Detect which cell encompasses the target text, then output its [x, y] center coordinate. 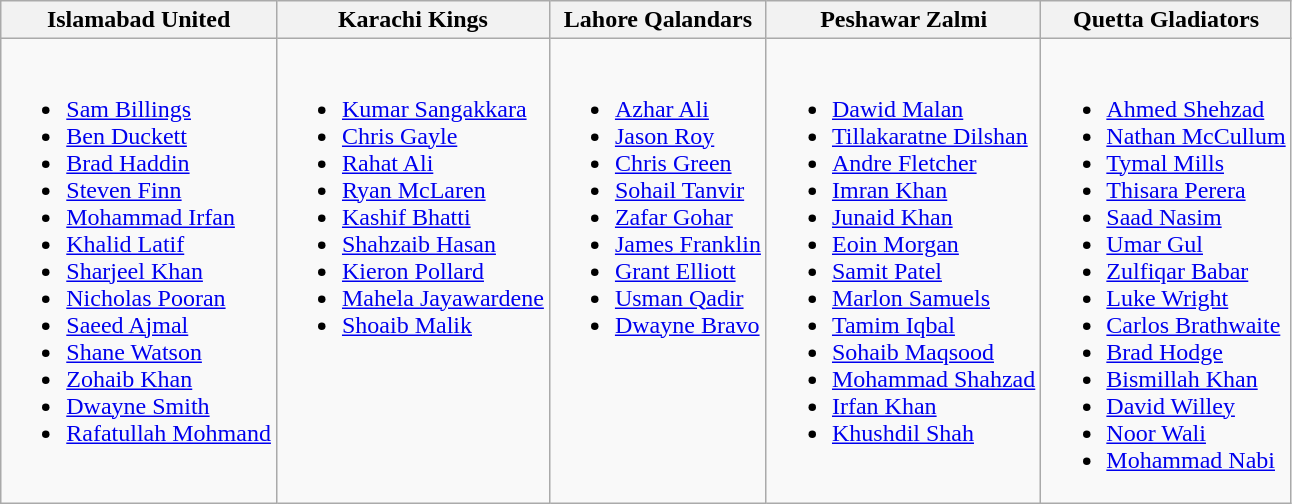
Islamabad United [139, 20]
Quetta Gladiators [1166, 20]
Kumar SangakkaraChris GayleRahat AliRyan McLarenKashif BhattiShahzaib HasanKieron PollardMahela JayawardeneShoaib Malik [412, 271]
Azhar AliJason RoyChris GreenSohail TanvirZafar GoharJames FranklinGrant ElliottUsman QadirDwayne Bravo [658, 271]
Lahore Qalandars [658, 20]
Karachi Kings [412, 20]
Peshawar Zalmi [903, 20]
